From the cell containing the given text, extract its center point as [X, Y] coordinate. 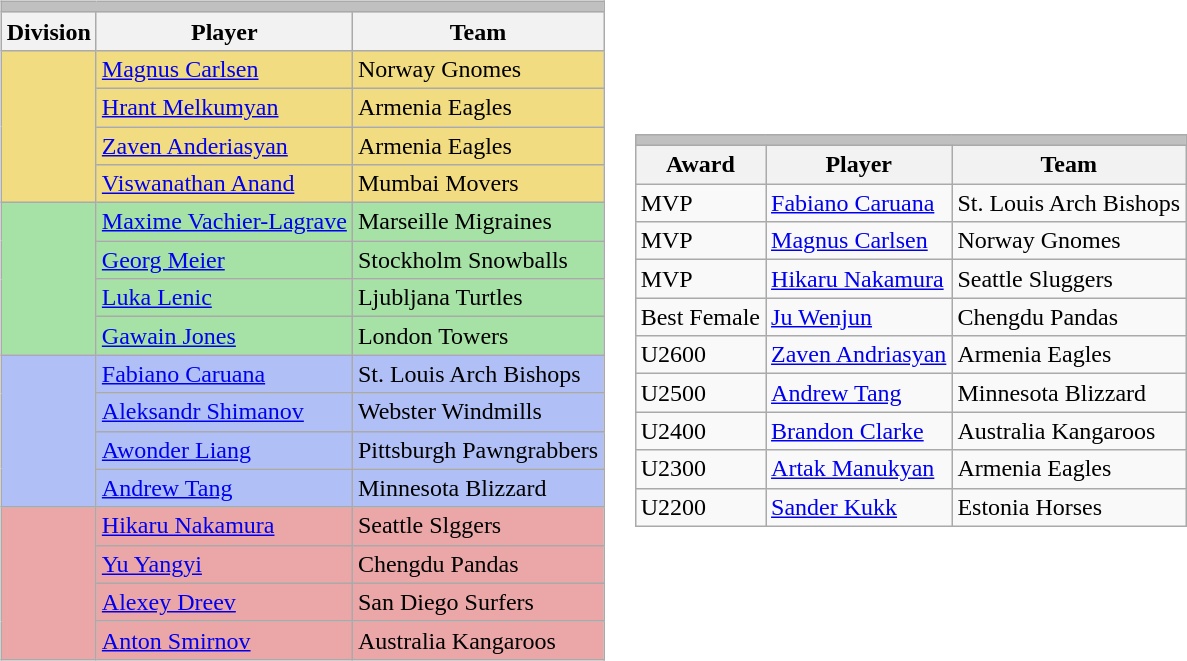
Georg Meier [224, 260]
Seattle Sluggers [1069, 279]
Brandon Clarke [859, 431]
Ju Wenjun [859, 317]
U2200 [700, 507]
Sander Kukk [859, 507]
Anton Smirnov [224, 640]
U2500 [700, 393]
Ljubljana Turtles [478, 298]
Maxime Vachier-Lagrave [224, 222]
Yu Yangyi [224, 564]
Webster Windmills [478, 412]
Viswanathan Anand [224, 184]
London Towers [478, 336]
Gawain Jones [224, 336]
Award [700, 165]
Pittsburgh Pawngrabbers [478, 450]
Artak Manukyan [859, 469]
Best Female [700, 317]
Estonia Horses [1069, 507]
U2300 [700, 469]
Alexey Dreev [224, 602]
Zaven Anderiasyan [224, 145]
Stockholm Snowballs [478, 260]
Awonder Liang [224, 450]
Seattle Slggers [478, 526]
U2400 [700, 431]
San Diego Surfers [478, 602]
Division [48, 31]
Aleksandr Shimanov [224, 412]
Zaven Andriasyan [859, 355]
Hrant Melkumyan [224, 107]
Marseille Migraines [478, 222]
Mumbai Movers [478, 184]
U2600 [700, 355]
Luka Lenic [224, 298]
